Find where the given text appears and provide that cell's center as (x, y) coordinate. 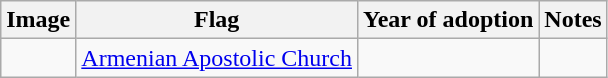
Flag (217, 20)
Armenian Apostolic Church (217, 58)
Image (38, 20)
Year of adoption (448, 20)
Notes (573, 20)
